Find where the given text appears and provide that cell's center as [X, Y] coordinate. 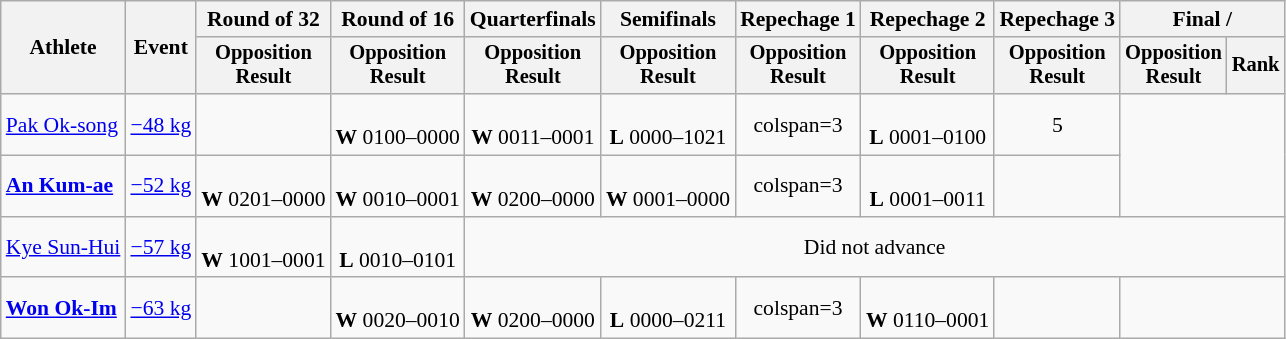
Won Ok-Im [64, 308]
−57 kg [160, 248]
L 0000–0211 [668, 308]
Round of 16 [398, 19]
W 1001–0001 [263, 248]
Repechage 1 [798, 19]
Did not advance [875, 248]
An Kum-ae [64, 186]
Athlete [64, 48]
Pak Ok-song [64, 124]
L 0001–0100 [928, 124]
5 [1057, 124]
L 0001–0011 [928, 186]
W 0100–0000 [398, 124]
Round of 32 [263, 19]
Repechage 3 [1057, 19]
W 0010–0001 [398, 186]
W 0110–0001 [928, 308]
−52 kg [160, 186]
Final / [1202, 19]
Event [160, 48]
−48 kg [160, 124]
L 0000–1021 [668, 124]
−63 kg [160, 308]
Repechage 2 [928, 19]
W 0020–0010 [398, 308]
Kye Sun-Hui [64, 248]
L 0010–0101 [398, 248]
W 0001–0000 [668, 186]
W 0011–0001 [533, 124]
Quarterfinals [533, 19]
Semifinals [668, 19]
Rank [1256, 66]
W 0201–0000 [263, 186]
